Capture the cell that displays the provided text and extract its [x, y] central coordinate. 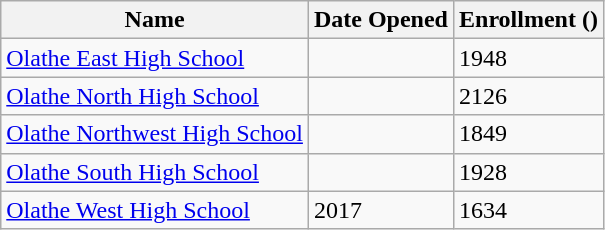
2017 [380, 210]
1634 [528, 210]
Olathe East High School [155, 58]
Olathe South High School [155, 172]
Date Opened [380, 20]
1948 [528, 58]
Olathe North High School [155, 96]
Enrollment () [528, 20]
1928 [528, 172]
Olathe West High School [155, 210]
Name [155, 20]
1849 [528, 134]
2126 [528, 96]
Olathe Northwest High School [155, 134]
